Identify which cell holds the provided text, then report its [X, Y] central coordinate. 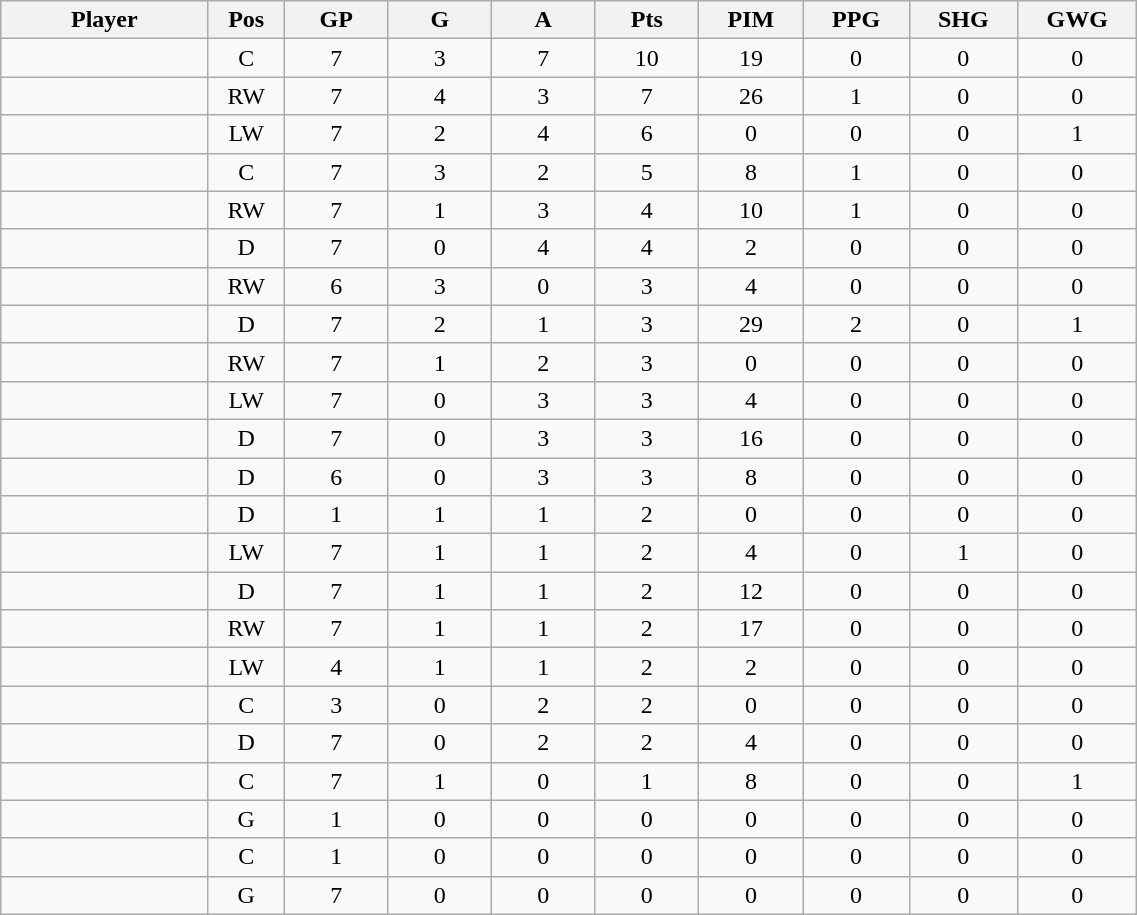
PIM [752, 20]
GP [336, 20]
29 [752, 324]
Pos [246, 20]
26 [752, 96]
GWG [1078, 20]
Pts [647, 20]
16 [752, 438]
5 [647, 172]
SHG [964, 20]
19 [752, 58]
17 [752, 629]
A [544, 20]
12 [752, 591]
Player [104, 20]
PPG [856, 20]
